For the text-containing cell, return its midpoint in (x, y) coordinate format. 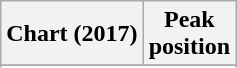
Chart (2017) (72, 34)
Peak position (189, 34)
